Provide the [x, y] coordinate of the cell's center where the given text is located.  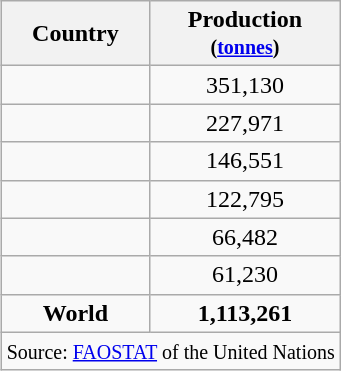
66,482 [246, 237]
227,971 [246, 123]
World [76, 313]
Country [76, 34]
122,795 [246, 199]
146,551 [246, 161]
1,113,261 [246, 313]
351,130 [246, 85]
Source: FAOSTAT of the United Nations [170, 351]
Production(tonnes) [246, 34]
61,230 [246, 275]
